Identify which cell holds the provided text, then report its (x, y) central coordinate. 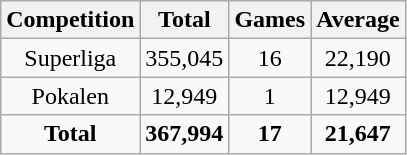
16 (270, 58)
1 (270, 96)
355,045 (184, 58)
Superliga (70, 58)
Competition (70, 20)
21,647 (358, 134)
Pokalen (70, 96)
22,190 (358, 58)
Average (358, 20)
Games (270, 20)
17 (270, 134)
367,994 (184, 134)
